For the text-containing cell, return its midpoint in [x, y] coordinate format. 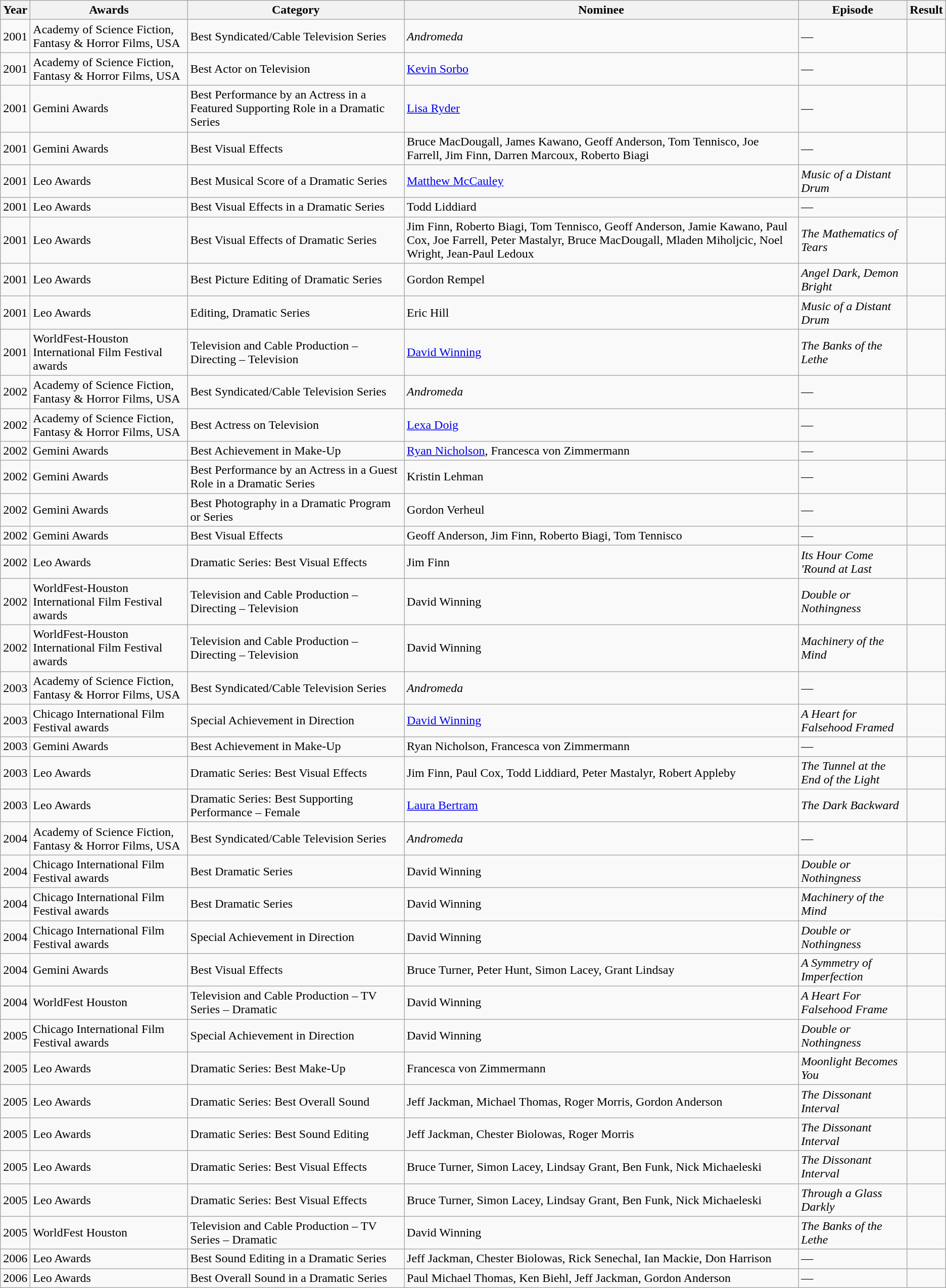
Awards [109, 10]
Lexa Doig [601, 424]
Best Visual Effects in a Dramatic Series [296, 207]
Dramatic Series: Best Overall Sound [296, 1101]
Paul Michael Thomas, Ken Biehl, Jeff Jackman, Gordon Anderson [601, 1278]
Jim Finn, Paul Cox, Todd Liddiard, Peter Mastalyr, Robert Appleby [601, 773]
Matthew McCauley [601, 181]
Angel Dark, Demon Bright [853, 280]
Kristin Lehman [601, 477]
Episode [853, 10]
Best Picture Editing of Dramatic Series [296, 280]
Geoff Anderson, Jim Finn, Roberto Biagi, Tom Tennisco [601, 536]
Result [926, 10]
Best Visual Effects of Dramatic Series [296, 240]
Kevin Sorbo [601, 69]
Best Photography in a Dramatic Program or Series [296, 510]
The Tunnel at the End of the Light [853, 773]
Dramatic Series: Best Make-Up [296, 1069]
The Dark Backward [853, 805]
Best Actor on Television [296, 69]
Its Hour Come 'Round at Last [853, 562]
Moonlight Becomes You [853, 1069]
Dramatic Series: Best Sound Editing [296, 1134]
Jeff Jackman, Michael Thomas, Roger Morris, Gordon Anderson [601, 1101]
Category [296, 10]
Best Performance by an Actress in a Featured Supporting Role in a Dramatic Series [296, 109]
A Heart For Falsehood Frame [853, 1003]
Best Actress on Television [296, 424]
Best Sound Editing in a Dramatic Series [296, 1259]
A Heart for Falsehood Framed [853, 720]
Lisa Ryder [601, 109]
Gordon Verheul [601, 510]
Best Overall Sound in a Dramatic Series [296, 1278]
Nominee [601, 10]
Jeff Jackman, Chester Biolowas, Rick Senechal, Ian Mackie, Don Harrison [601, 1259]
A Symmetry of Imperfection [853, 970]
Todd Liddiard [601, 207]
Eric Hill [601, 312]
Gordon Rempel [601, 280]
Year [15, 10]
The Mathematics of Tears [853, 240]
Dramatic Series: Best Supporting Performance – Female [296, 805]
Jim Finn [601, 562]
Bruce Turner, Peter Hunt, Simon Lacey, Grant Lindsay [601, 970]
Best Performance by an Actress in a Guest Role in a Dramatic Series [296, 477]
Best Musical Score of a Dramatic Series [296, 181]
Laura Bertram [601, 805]
Editing, Dramatic Series [296, 312]
Through a Glass Darkly [853, 1200]
Francesca von Zimmermann [601, 1069]
Jeff Jackman, Chester Biolowas, Roger Morris [601, 1134]
Bruce MacDougall, James Kawano, Geoff Anderson, Tom Tennisco, Joe Farrell, Jim Finn, Darren Marcoux, Roberto Biagi [601, 148]
